Capture the cell that displays the provided text and extract its [X, Y] central coordinate. 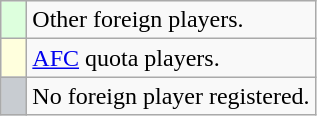
Other foreign players. [171, 20]
AFC quota players. [171, 58]
No foreign player registered. [171, 96]
